Locate the cell with the specified text and output its (x, y) center coordinate. 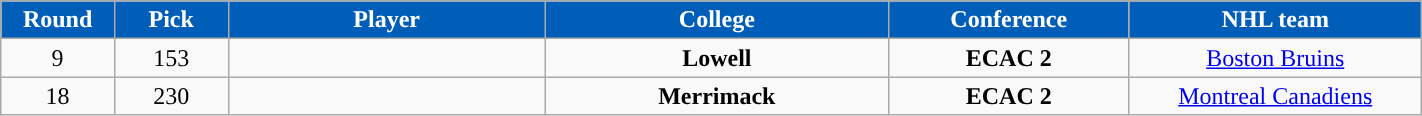
18 (58, 96)
Montreal Canadiens (1275, 96)
NHL team (1275, 20)
College (716, 20)
Boston Bruins (1275, 58)
Round (58, 20)
230 (171, 96)
Player (386, 20)
9 (58, 58)
153 (171, 58)
Lowell (716, 58)
Conference (1008, 20)
Pick (171, 20)
Merrimack (716, 96)
